Locate the cell with the specified text and output its [X, Y] center coordinate. 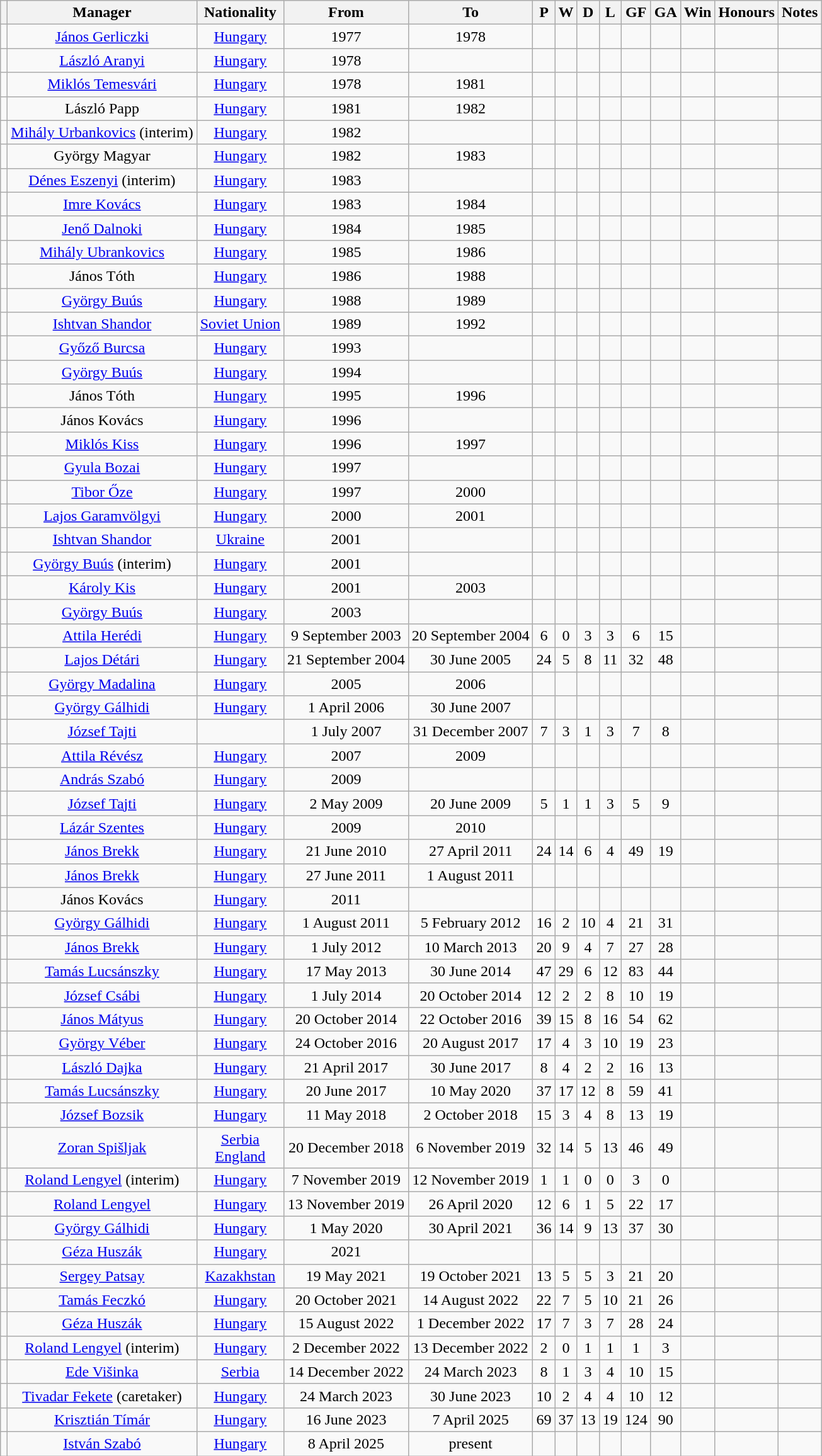
2005 [346, 683]
20 September 2004 [471, 635]
5 February 2012 [471, 923]
Gyula Bozai [102, 468]
Zoran Spišljak [102, 1147]
13 November 2019 [346, 1204]
L [610, 13]
124 [636, 1419]
1 May 2020 [346, 1228]
31 [665, 923]
1 July 2014 [346, 995]
György Buús (interim) [102, 564]
Serbia England [240, 1147]
30 April 2021 [471, 1228]
54 [636, 1019]
12 November 2019 [471, 1180]
D [588, 13]
2 October 2018 [471, 1115]
59 [636, 1091]
György Madalina [102, 683]
30 [665, 1228]
1977 [346, 37]
Nationality [240, 13]
24 October 2016 [346, 1043]
Roland Lengyel [102, 1204]
Win [698, 13]
Tibor Őze [102, 492]
Soviet Union [240, 324]
Jenő Dalnoki [102, 228]
19 May 2021 [346, 1276]
Krisztián Tímár [102, 1419]
14 December 2022 [346, 1372]
Károly Kis [102, 588]
Sergey Patsay [102, 1276]
György Véber [102, 1043]
27 June 2011 [346, 875]
2 December 2022 [346, 1348]
20 December 2018 [346, 1147]
Manager [102, 13]
1 December 2022 [471, 1324]
36 [544, 1228]
22 October 2016 [471, 1019]
15 August 2022 [346, 1324]
9 September 2003 [346, 635]
1995 [346, 396]
47 [544, 971]
10 March 2013 [471, 947]
2010 [471, 828]
P [544, 13]
Lajos Détári [102, 659]
2011 [346, 899]
6 November 2019 [471, 1147]
8 April 2025 [346, 1443]
2 May 2009 [346, 804]
Tamás Feczkó [102, 1300]
László Papp [102, 108]
GF [636, 13]
Győző Burcsa [102, 348]
Ukraine [240, 540]
90 [665, 1419]
To [471, 13]
1 July 2007 [346, 732]
30 June 2014 [471, 971]
Imre Kovács [102, 204]
Lajos Garamvölgyi [102, 516]
László Dajka [102, 1067]
10 May 2020 [471, 1091]
27 April 2011 [471, 851]
W [566, 13]
26 April 2020 [471, 1204]
30 June 2023 [471, 1396]
11 May 2018 [346, 1115]
17 May 2013 [346, 971]
20 August 2017 [471, 1043]
Tivadar Fekete (caretaker) [102, 1396]
41 [665, 1091]
20 June 2009 [471, 804]
29 [566, 971]
1992 [471, 324]
20 June 2017 [346, 1091]
From [346, 13]
Notes [799, 13]
30 June 2007 [471, 708]
21 June 2010 [346, 851]
13 December 2022 [471, 1348]
Attila Révész [102, 756]
András Szabó [102, 780]
2007 [346, 756]
Kazakhstan [240, 1276]
1993 [346, 348]
23 [665, 1043]
19 October 2021 [471, 1276]
József Csábi [102, 995]
26 [665, 1300]
21 September 2004 [346, 659]
1994 [346, 372]
16 June 2023 [346, 1419]
1 July 2012 [346, 947]
Mihály Urbankovics (interim) [102, 132]
Serbia [240, 1372]
Miklós Temesvári [102, 84]
László Aranyi [102, 60]
31 December 2007 [471, 732]
2021 [346, 1252]
69 [544, 1419]
27 [636, 947]
Lázár Szentes [102, 828]
GA [665, 13]
20 October 2021 [346, 1300]
Miklós Kiss [102, 444]
Attila Herédi [102, 635]
11 [610, 659]
48 [665, 659]
Ede Višinka [102, 1372]
present [471, 1443]
62 [665, 1019]
30 June 2005 [471, 659]
14 August 2022 [471, 1300]
83 [636, 971]
44 [665, 971]
7 April 2025 [471, 1419]
Dénes Eszenyi (interim) [102, 180]
46 [636, 1147]
István Szabó [102, 1443]
József Bozsik [102, 1115]
2006 [471, 683]
21 April 2017 [346, 1067]
Honours [746, 13]
György Magyar [102, 156]
39 [544, 1019]
János Gerliczki [102, 37]
János Mátyus [102, 1019]
1 April 2006 [346, 708]
7 November 2019 [346, 1180]
30 June 2017 [471, 1067]
Mihály Ubrankovics [102, 252]
